Find where the given text appears and provide that cell's center as [x, y] coordinate. 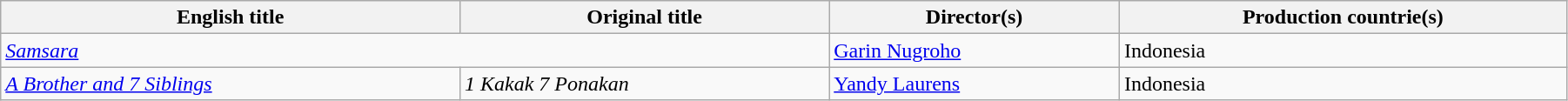
Yandy Laurens [975, 84]
Samsara [415, 50]
Production countrie(s) [1343, 17]
English title [231, 17]
Director(s) [975, 17]
1 Kakak 7 Ponakan [645, 84]
Garin Nugroho [975, 50]
Original title [645, 17]
A Brother and 7 Siblings [231, 84]
